From the cell containing the given text, extract its center point as (X, Y) coordinate. 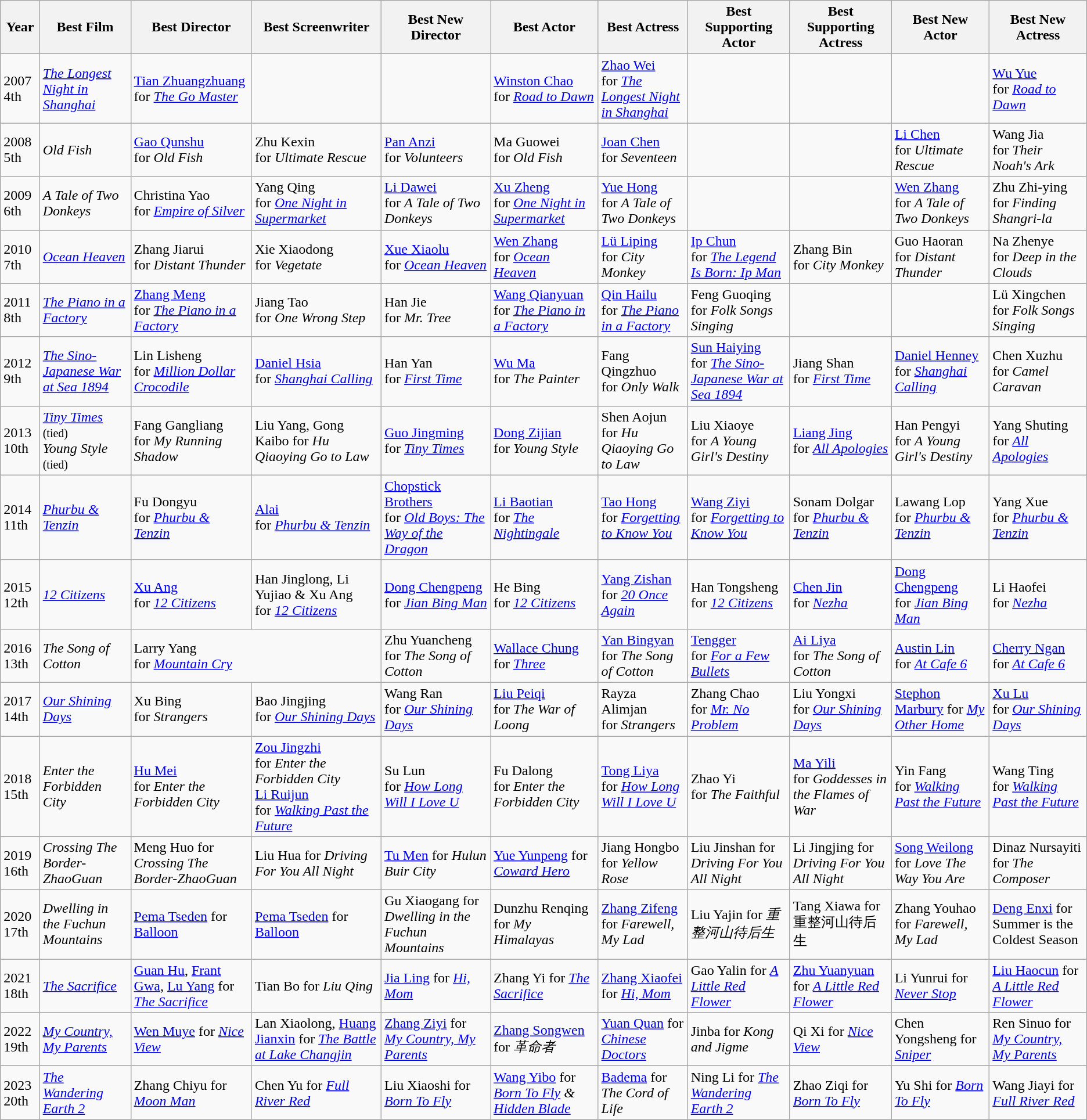
Jinba for Kong and Jigme (739, 1039)
Alaifor Phurbu & Tenzin (316, 517)
Year (20, 27)
Best New Director (436, 27)
20129th (20, 372)
Xu Bingfor Strangers (191, 709)
Gu Xiaogang for Dwelling in the Fuchun Mountains (436, 924)
My Country, My Parents (85, 1039)
Shen Aojunfor Hu Qiaoying Go to Law (643, 440)
Tang Xiawa for 重整河山待后生 (841, 924)
Our Shining Days (85, 709)
Feng Guoqingfor Folk Songs Singing (739, 310)
Sonam Dolgarfor Phurbu & Tenzin (841, 517)
Chen Yu for Full River Red (316, 1093)
Zhang Yi for The Sacrifice (545, 986)
2019 16th (20, 863)
Han Tongshengfor 12 Citizens (739, 595)
Wu Yuefor Road to Dawn (1038, 88)
Zhu Kexinfor Ultimate Rescue (316, 150)
Ren Sinuo for My Country, My Parents (1038, 1039)
Tenggerfor For a Few Bullets (739, 656)
Dwelling in the Fuchun Mountains (85, 924)
20085th (20, 150)
Wang Tingfor Walking Past the Future (1038, 786)
Yuan Quan for Chinese Doctors (643, 1039)
Tian Zhuangzhuangfor The Go Master (191, 88)
Zhang Xiaofei for Hi, Mom (643, 986)
Zhang Jiaruifor Distant Thunder (191, 257)
Best Supporting Actress (841, 27)
Wen Zhangfor A Tale of Two Donkeys (941, 203)
Yang Shutingfor All Apologies (1038, 440)
Hu Meifor Enter the Forbidden City (191, 786)
Chen Xuzhufor Camel Caravan (1038, 372)
Dong Chengpengfor Jian Bing Man (941, 595)
The Piano in a Factory (85, 310)
Fang Qingzhuofor Only Walk (643, 372)
Wang Ran for Our Shining Days (436, 709)
201613th (20, 656)
Zhang Songwen for 革命者 (545, 1039)
Wang Qianyuanfor The Piano in a Factory (545, 310)
The Longest Night in Shanghai (85, 88)
A Tale of Two Donkeys (85, 203)
Old Fish (85, 150)
Meng Huo for Crossing The Border-ZhaoGuan (191, 863)
Jiang Taofor One Wrong Step (316, 310)
Xu Angfor 12 Citizens (191, 595)
Tiny Times (tied)Young Style (tied) (85, 440)
Xie Xiaodongfor Vegetate (316, 257)
The Sino-Japanese War at Sea 1894 (85, 372)
Dong Chengpeng for Jian Bing Man (436, 595)
Wang Jiafor Their Noah's Ark (1038, 150)
Han Pengyifor A Young Girl's Destiny (941, 440)
Tong Liyafor How Long Will I Love U (643, 786)
201815th (20, 786)
Zhang Ziyi for My Country, My Parents (436, 1039)
2023 20th (20, 1093)
Zhang Chiyu for Moon Man (191, 1093)
Ocean Heaven (85, 257)
Best Actress (643, 27)
Wen Muye for Nice View (191, 1039)
Xu Zhengfor One Night in Supermarket (545, 203)
Tao Hongfor Forgetting to Know You (643, 517)
Daniel Henneyfor Shanghai Calling (941, 372)
Ma Guoweifor Old Fish (545, 150)
Wang Jiayi for Full River Red (1038, 1093)
Yang Xue for Phurbu & Tenzin (1038, 517)
Yin Fangfor Walking Past the Future (941, 786)
Best Actor (545, 27)
Zhang Chaofor Mr. No Problem (739, 709)
Tian Bo for Liu Qing (316, 986)
Pan Anzifor Volunteers (436, 150)
Chen Yongsheng for Sniper (941, 1039)
Jia Ling for Hi, Mom (436, 986)
Su Lunfor How Long Will I Love U (436, 786)
Sun Haiyingfor The Sino-Japanese War at Sea 1894 (739, 372)
Han Yanfor First Time (436, 372)
Han Jinglong, Li Yujiao & Xu Angfor 12 Citizens (316, 595)
Zhu Yuanyuan for A Little Red Flower (841, 986)
Tu Men for Hulun Buir City (436, 863)
Dunzhu Renqing for My Himalayas (545, 924)
Liu Hua for Driving For You All Night (316, 863)
20107th (20, 257)
Xue Xiaolufor Ocean Heaven (436, 257)
Best New Actor (941, 27)
Fu Dalongfor Enter the Forbidden City (545, 786)
The Sacrifice (85, 986)
Jiang Hongbo for Yellow Rose (643, 863)
201310th (20, 440)
Liu Yang, Gong Kaibo for Hu Qiaoying Go to Law (316, 440)
Liu Peiqifor The War of Loong (545, 709)
Liu Yajin for 重整河山待后生 (739, 924)
201512th (20, 595)
Qi Xi for Nice View (841, 1039)
Jiang Shanfor First Time (841, 372)
Deng Enxi for Summer is the Coldest Season (1038, 924)
Li Daweifor A Tale of Two Donkeys (436, 203)
Yan Bingyanfor The Song of Cotton (643, 656)
Ning Li for The Wandering Earth 2 (739, 1093)
Yu Shi for Born To Fly (941, 1093)
Crossing The Border-ZhaoGuan (85, 863)
Yang Qingfor One Night in Supermarket (316, 203)
Li Baotianfor The Nightingale (545, 517)
Zhang Binfor City Monkey (841, 257)
The Song of Cotton (85, 656)
12 Citizens (85, 595)
Yue Yunpeng for Coward Hero (545, 863)
Fu Dongyufor Phurbu & Tenzin (191, 517)
201411th (20, 517)
Na Zhenyefor Deep in the Clouds (1038, 257)
Ip Chunfor The Legend Is Born: Ip Man (739, 257)
2021 18th (20, 986)
Zou Jingzhifor Enter the Forbidden CityLi Ruijunfor Walking Past the Future (316, 786)
Christina Yaofor Empire of Silver (191, 203)
Liu Xiaoyefor A Young Girl's Destiny (739, 440)
Li Jingjing for Driving For You All Night (841, 863)
Best Film (85, 27)
Wang Ziyifor Forgetting to Know You (739, 517)
Zhang Mengfor The Piano in a Factory (191, 310)
Cherry Ngan for At Cafe 6 (1038, 656)
Dinaz Nursayiti for The Composer (1038, 863)
Liu Haocun for A Little Red Flower (1038, 986)
Liu Xiaoshi for Born To Fly (436, 1093)
Ma Yilifor Goddesses in the Flames of War (841, 786)
Lan Xiaolong, Huang Jianxin for The Battle at Lake Changjin (316, 1039)
Zhang Youhao for Farewell, My Lad (941, 924)
Qin Hailufor The Piano in a Factory (643, 310)
Li Yunrui for Never Stop (941, 986)
Austin Lin for At Cafe 6 (941, 656)
Chen Jinfor Nezha (841, 595)
20074th (20, 88)
Liu Yongxifor Our Shining Days (841, 709)
Chopstick Brothersfor Old Boys: The Way of the Dragon (436, 517)
Guo Haoranfor Distant Thunder (941, 257)
Xu Lufor Our Shining Days (1038, 709)
He Bingfor 12 Citizens (545, 595)
Wallace Chungfor Three (545, 656)
Guan Hu, Frant Gwa, Lu Yang for The Sacrifice (191, 986)
Stephon Marbury for My Other Home (941, 709)
Zhao Yifor The Faithful (739, 786)
Han Jiefor Mr. Tree (436, 310)
Best Supporting Actor (739, 27)
Liu Jinshan for Driving For You All Night (739, 863)
Best Screenwriter (316, 27)
Zhu Zhi-yingfor Finding Shangri-la (1038, 203)
Liang Jingfor All Apologies (841, 440)
Bao Jingjingfor Our Shining Days (316, 709)
Ai Liyafor The Song of Cotton (841, 656)
Fang Gangliangfor My Running Shadow (191, 440)
Best Director (191, 27)
Rayza Alimjanfor Strangers (643, 709)
Zhao Weifor The Longest Night in Shanghai (643, 88)
20118th (20, 310)
The Wandering Earth 2 (85, 1093)
Wen Zhangfor Ocean Heaven (545, 257)
Phurbu & Tenzin (85, 517)
Best New Actress (1038, 27)
20096th (20, 203)
Larry Yangfor Mountain Cry (255, 656)
Gao Qunshufor Old Fish (191, 150)
Badema for The Cord of Life (643, 1093)
Li Chenfor Ultimate Rescue (941, 150)
Song Weilong for Love The Way You Are (941, 863)
Lü Lipingfor City Monkey (643, 257)
201714th (20, 709)
Winston Chaofor Road to Dawn (545, 88)
Enter the Forbidden City (85, 786)
Joan Chenfor Seventeen (643, 150)
2020 17th (20, 924)
Lü Xingchenfor Folk Songs Singing (1038, 310)
Guo Jingmingfor Tiny Times (436, 440)
Wu Mafor The Painter (545, 372)
Yue Hongfor A Tale of Two Donkeys (643, 203)
Yang Zishanfor 20 Once Again (643, 595)
Zhang Zifeng for Farewell, My Lad (643, 924)
Li Haofeifor Nezha (1038, 595)
2022 19th (20, 1039)
Gao Yalin for A Little Red Flower (739, 986)
Wang Yibo for Born To Fly & Hidden Blade (545, 1093)
Zhu Yuanchengfor The Song of Cotton (436, 656)
Dong Zijianfor Young Style (545, 440)
Zhao Ziqi for Born To Fly (841, 1093)
Lin Lishengfor Million Dollar Crocodile (191, 372)
Lawang Lop for Phurbu & Tenzin (941, 517)
Daniel Hsiafor Shanghai Calling (316, 372)
